Capture the cell that displays the provided text and extract its [x, y] central coordinate. 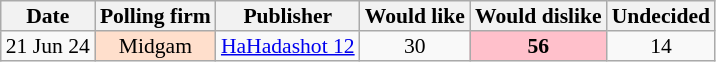
Polling firm [156, 16]
21 Jun 24 [48, 46]
Midgam [156, 46]
14 [661, 46]
Would dislike [538, 16]
56 [538, 46]
HaHadashot 12 [288, 46]
Date [48, 16]
30 [415, 46]
Would like [415, 16]
Undecided [661, 16]
Publisher [288, 16]
